Output the (X, Y) coordinate of the center of the cell containing the given text.  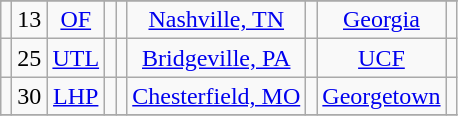
25 (30, 58)
30 (30, 96)
Nashville, TN (216, 20)
Georgetown (382, 96)
Bridgeville, PA (216, 58)
LHP (76, 96)
UTL (76, 58)
13 (30, 20)
Chesterfield, MO (216, 96)
UCF (382, 58)
OF (76, 20)
Georgia (382, 20)
